Locate the cell with the specified text and output its (X, Y) center coordinate. 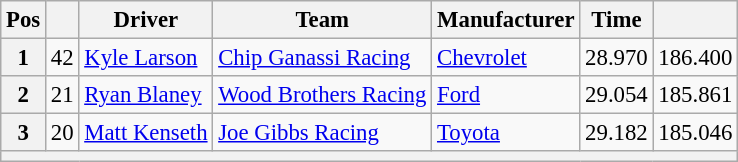
185.861 (696, 95)
185.046 (696, 133)
42 (62, 58)
Pos (24, 20)
Kyle Larson (146, 58)
28.970 (616, 58)
Chip Ganassi Racing (322, 58)
1 (24, 58)
Ryan Blaney (146, 95)
Toyota (506, 133)
21 (62, 95)
Team (322, 20)
Manufacturer (506, 20)
3 (24, 133)
Matt Kenseth (146, 133)
Chevrolet (506, 58)
20 (62, 133)
Ford (506, 95)
186.400 (696, 58)
Time (616, 20)
Driver (146, 20)
29.054 (616, 95)
Joe Gibbs Racing (322, 133)
29.182 (616, 133)
2 (24, 95)
Wood Brothers Racing (322, 95)
